Extract the [x, y] coordinate from the center of the cell holding the provided text.  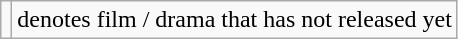
denotes film / drama that has not released yet [235, 20]
